Capture the cell that displays the provided text and extract its [x, y] central coordinate. 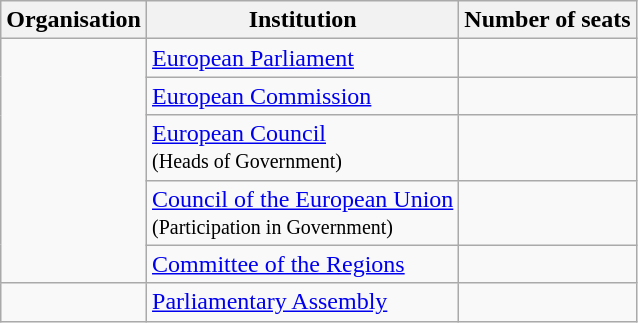
European Parliament [303, 58]
Organisation [74, 20]
Number of seats [548, 20]
Institution [303, 20]
Council of the European Union(Participation in Government) [303, 212]
European Commission [303, 96]
European Council(Heads of Government) [303, 148]
Parliamentary Assembly [303, 302]
Committee of the Regions [303, 264]
